Locate the cell with the specified text and output its [x, y] center coordinate. 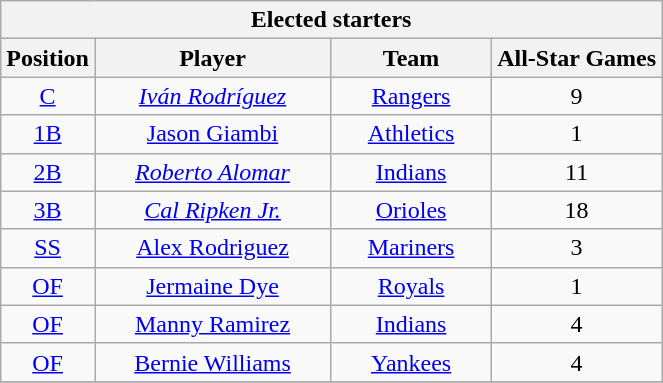
Team [412, 58]
Player [212, 58]
Yankees [412, 362]
Rangers [412, 96]
Athletics [412, 134]
SS [48, 248]
Bernie Williams [212, 362]
1B [48, 134]
Manny Ramirez [212, 324]
3B [48, 210]
Elected starters [332, 20]
Mariners [412, 248]
Jason Giambi [212, 134]
Iván Rodríguez [212, 96]
Alex Rodriguez [212, 248]
Roberto Alomar [212, 172]
Cal Ripken Jr. [212, 210]
9 [577, 96]
Jermaine Dye [212, 286]
Orioles [412, 210]
3 [577, 248]
11 [577, 172]
18 [577, 210]
Position [48, 58]
All-Star Games [577, 58]
C [48, 96]
2B [48, 172]
Royals [412, 286]
